Determine the (X, Y) coordinate at the center of the cell enclosing the given text.  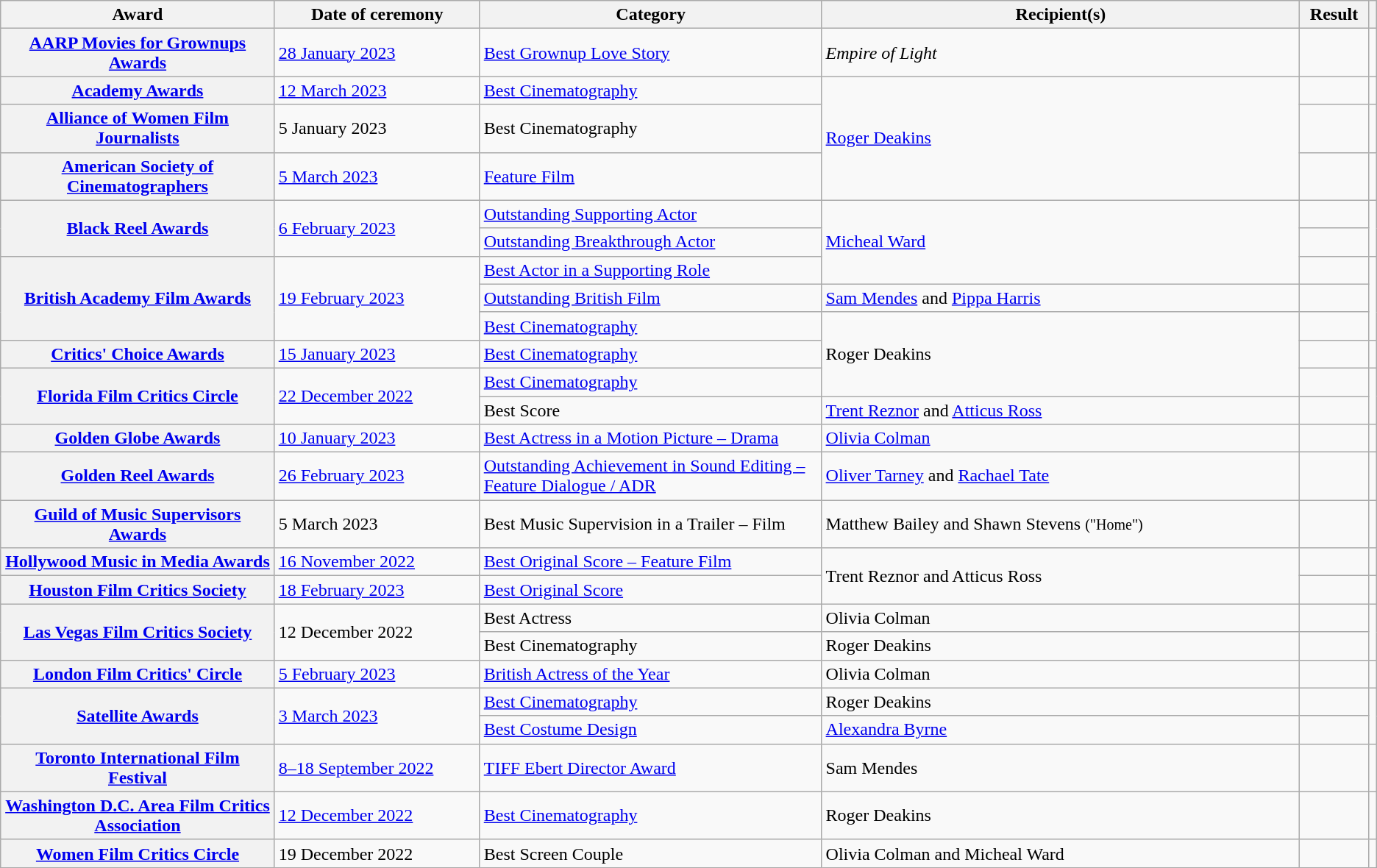
Outstanding Achievement in Sound Editing – Feature Dialogue / ADR (650, 477)
Academy Awards (138, 90)
Recipient(s) (1061, 15)
5 January 2023 (377, 128)
3 March 2023 (377, 716)
American Society of Cinematographers (138, 177)
8–18 September 2022 (377, 768)
Alliance of Women Film Journalists (138, 128)
Guild of Music Supervisors Awards (138, 524)
Alexandra Byrne (1061, 730)
Result (1334, 15)
Outstanding British Film (650, 298)
Oliver Tarney and Rachael Tate (1061, 477)
Las Vegas Film Critics Society (138, 632)
Washington D.C. Area Film Critics Association (138, 815)
Best Screen Couple (650, 853)
18 February 2023 (377, 590)
Empire of Light (1061, 53)
Best Actress in a Motion Picture – Drama (650, 438)
Women Film Critics Circle (138, 853)
British Actress of the Year (650, 674)
British Academy Film Awards (138, 298)
Best Grownup Love Story (650, 53)
28 January 2023 (377, 53)
12 March 2023 (377, 90)
19 February 2023 (377, 298)
Olivia Colman and Micheal Ward (1061, 853)
Award (138, 15)
Houston Film Critics Society (138, 590)
Golden Globe Awards (138, 438)
Category (650, 15)
6 February 2023 (377, 228)
Sam Mendes and Pippa Harris (1061, 298)
Florida Film Critics Circle (138, 396)
Toronto International Film Festival (138, 768)
Satellite Awards (138, 716)
Best Music Supervision in a Trailer – Film (650, 524)
Micheal Ward (1061, 242)
Best Original Score (650, 590)
Best Costume Design (650, 730)
10 January 2023 (377, 438)
Best Score (650, 410)
Date of ceremony (377, 15)
16 November 2022 (377, 562)
Hollywood Music in Media Awards (138, 562)
26 February 2023 (377, 477)
Golden Reel Awards (138, 477)
London Film Critics' Circle (138, 674)
Matthew Bailey and Shawn Stevens ("Home") (1061, 524)
Best Original Score – Feature Film (650, 562)
15 January 2023 (377, 354)
5 February 2023 (377, 674)
19 December 2022 (377, 853)
Best Actor in a Supporting Role (650, 270)
TIFF Ebert Director Award (650, 768)
AARP Movies for Grownups Awards (138, 53)
Critics' Choice Awards (138, 354)
Outstanding Supporting Actor (650, 214)
Sam Mendes (1061, 768)
Outstanding Breakthrough Actor (650, 242)
Black Reel Awards (138, 228)
22 December 2022 (377, 396)
Best Actress (650, 618)
Feature Film (650, 177)
